Determine the (X, Y) coordinate at the center of the cell enclosing the given text.  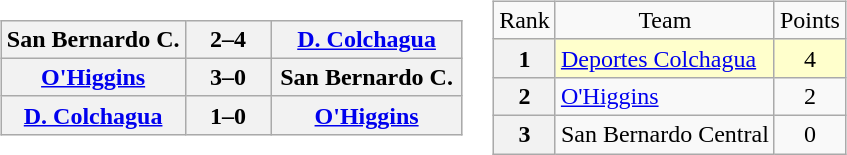
1 (525, 58)
0 (810, 134)
3 (525, 134)
Team (664, 20)
Deportes Colchagua (664, 58)
Rank (525, 20)
4 (810, 58)
2–4 (228, 39)
San Bernardo Central (664, 134)
3–0 (228, 77)
1–0 (228, 115)
Points (810, 20)
